Detect which cell encompasses the target text, then output its [X, Y] center coordinate. 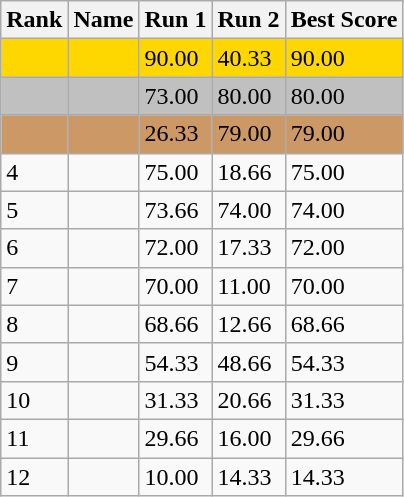
Rank [34, 20]
11.00 [248, 286]
6 [34, 248]
12.66 [248, 324]
40.33 [248, 58]
73.66 [176, 210]
11 [34, 438]
5 [34, 210]
10.00 [176, 477]
8 [34, 324]
18.66 [248, 172]
Name [104, 20]
10 [34, 400]
12 [34, 477]
Best Score [344, 20]
17.33 [248, 248]
9 [34, 362]
16.00 [248, 438]
4 [34, 172]
Run 2 [248, 20]
20.66 [248, 400]
48.66 [248, 362]
Run 1 [176, 20]
26.33 [176, 134]
7 [34, 286]
73.00 [176, 96]
